Extract the (x, y) coordinate from the center of the cell holding the provided text.  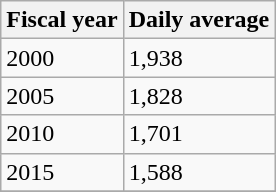
1,588 (199, 172)
2000 (62, 58)
2010 (62, 134)
Fiscal year (62, 20)
Daily average (199, 20)
1,701 (199, 134)
2005 (62, 96)
1,938 (199, 58)
2015 (62, 172)
1,828 (199, 96)
